From the cell containing the given text, extract its center point as (x, y) coordinate. 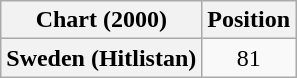
81 (249, 58)
Position (249, 20)
Chart (2000) (102, 20)
Sweden (Hitlistan) (102, 58)
